Search for the cell housing the specified text and yield its [X, Y] center coordinate. 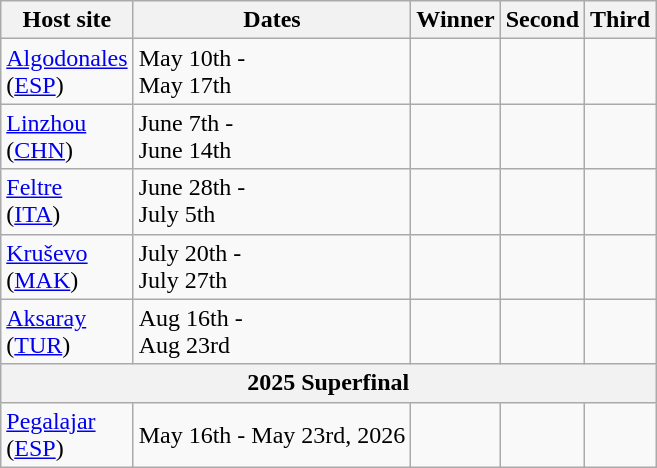
Kruševo (MAK) [67, 266]
Third [620, 20]
May 10th - May 17th [272, 72]
Second [542, 20]
Dates [272, 20]
July 20th - July 27th [272, 266]
Aug 16th - Aug 23rd [272, 332]
Linzhou (CHN) [67, 136]
June 7th - June 14th [272, 136]
Winner [456, 20]
Host site [67, 20]
2025 Superfinal [328, 383]
Algodonales (ESP) [67, 72]
June 28th - July 5th [272, 202]
Feltre (ITA) [67, 202]
May 16th - May 23rd, 2026 [272, 434]
Pegalajar (ESP) [67, 434]
Aksaray (TUR) [67, 332]
